Determine the (X, Y) coordinate at the center of the cell enclosing the given text.  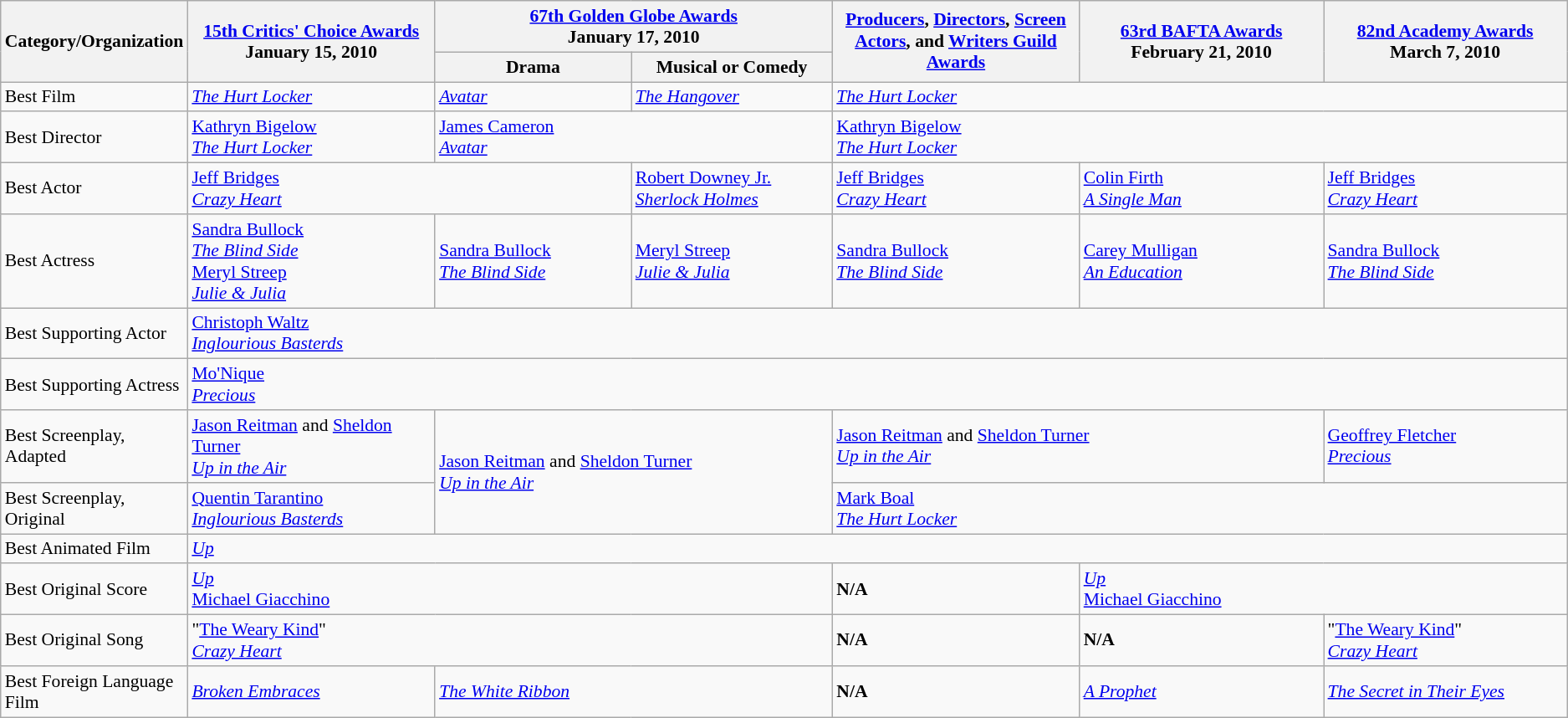
67th Golden Globe AwardsJanuary 17, 2010 (634, 27)
Avatar (534, 97)
Broken Embraces (311, 691)
Meryl StreepJulie & Julia (733, 261)
Category/Organization (94, 42)
Best Foreign Language Film (94, 691)
Best Actor (94, 189)
Drama (534, 67)
Carey MulliganAn Education (1202, 261)
Best Original Song (94, 641)
Musical or Comedy (733, 67)
Mo'NiquePrecious (876, 385)
Best Screenplay, Adapted (94, 447)
Mark BoalThe Hurt Locker (1199, 509)
The Secret in Their Eyes (1445, 691)
Christoph WaltzInglourious Basterds (876, 333)
Quentin TarantinoInglourious Basterds (311, 509)
63rd BAFTA AwardsFebruary 21, 2010 (1202, 42)
Best Film (94, 97)
Geoffrey FletcherPrecious (1445, 447)
Best Screenplay, Original (94, 509)
Best Animated Film (94, 549)
Robert Downey Jr.Sherlock Holmes (733, 189)
Best Supporting Actress (94, 385)
A Prophet (1202, 691)
The White Ribbon (634, 691)
The Hangover (733, 97)
Best Original Score (94, 589)
Colin FirthA Single Man (1202, 189)
Up (876, 549)
Sandra BullockThe Blind SideMeryl StreepJulie & Julia (311, 261)
Best Director (94, 137)
Producers, Directors, Screen Actors, and Writers Guild Awards (955, 42)
James CameronAvatar (634, 137)
82nd Academy AwardsMarch 7, 2010 (1445, 42)
Best Supporting Actor (94, 333)
Best Actress (94, 261)
15th Critics' Choice AwardsJanuary 15, 2010 (311, 42)
